Return [x, y] of the center of cell containing provided text 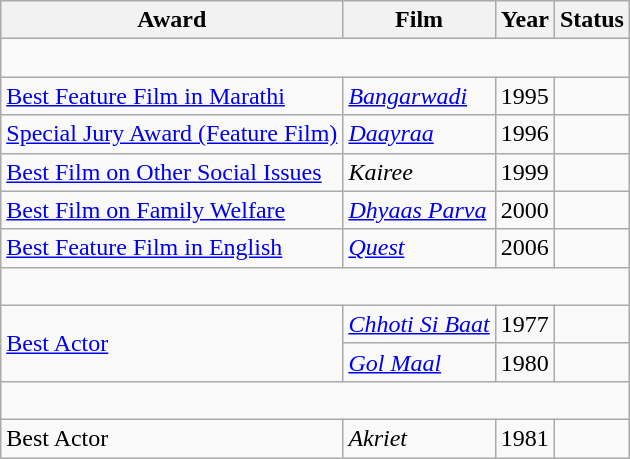
Status [592, 20]
1980 [524, 362]
Year [524, 20]
Dhyaas Parva [419, 210]
Best Film on Other Social Issues [172, 172]
Chhoti Si Baat [419, 324]
Kairee [419, 172]
Best Film on Family Welfare [172, 210]
1995 [524, 96]
Special Jury Award (Feature Film) [172, 134]
Best Feature Film in English [172, 248]
1999 [524, 172]
Akriet [419, 438]
Bangarwadi [419, 96]
1977 [524, 324]
2006 [524, 248]
Gol Maal [419, 362]
Film [419, 20]
Daayraa [419, 134]
Quest [419, 248]
2000 [524, 210]
1996 [524, 134]
Best Feature Film in Marathi [172, 96]
Award [172, 20]
1981 [524, 438]
